Extract the [X, Y] coordinate from the center of the cell holding the provided text.  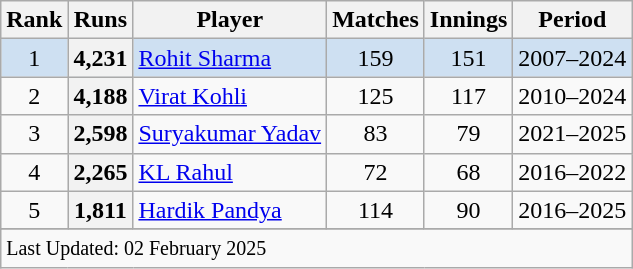
90 [468, 210]
Matches [376, 20]
79 [468, 134]
68 [468, 172]
Rohit Sharma [230, 58]
KL Rahul [230, 172]
2,265 [100, 172]
Hardik Pandya [230, 210]
117 [468, 96]
159 [376, 58]
2007–2024 [572, 58]
Suryakumar Yadav [230, 134]
Player [230, 20]
83 [376, 134]
125 [376, 96]
2016–2025 [572, 210]
2010–2024 [572, 96]
72 [376, 172]
114 [376, 210]
2,598 [100, 134]
2016–2022 [572, 172]
1 [34, 58]
151 [468, 58]
Runs [100, 20]
4,188 [100, 96]
Period [572, 20]
Last Updated: 02 February 2025 [316, 248]
4,231 [100, 58]
3 [34, 134]
1,811 [100, 210]
Virat Kohli [230, 96]
Rank [34, 20]
4 [34, 172]
5 [34, 210]
Innings [468, 20]
2021–2025 [572, 134]
2 [34, 96]
